Pinpoint the cell where the given text exists, returning its (X, Y) midpoint coordinate. 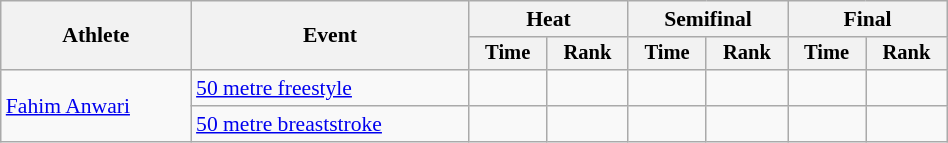
Event (330, 36)
50 metre freestyle (330, 88)
Athlete (96, 36)
Heat (548, 19)
Fahim Anwari (96, 106)
Semifinal (708, 19)
50 metre breaststroke (330, 124)
Final (868, 19)
